Scan for the cell matching the given text and deliver its (x, y) coordinate at center. 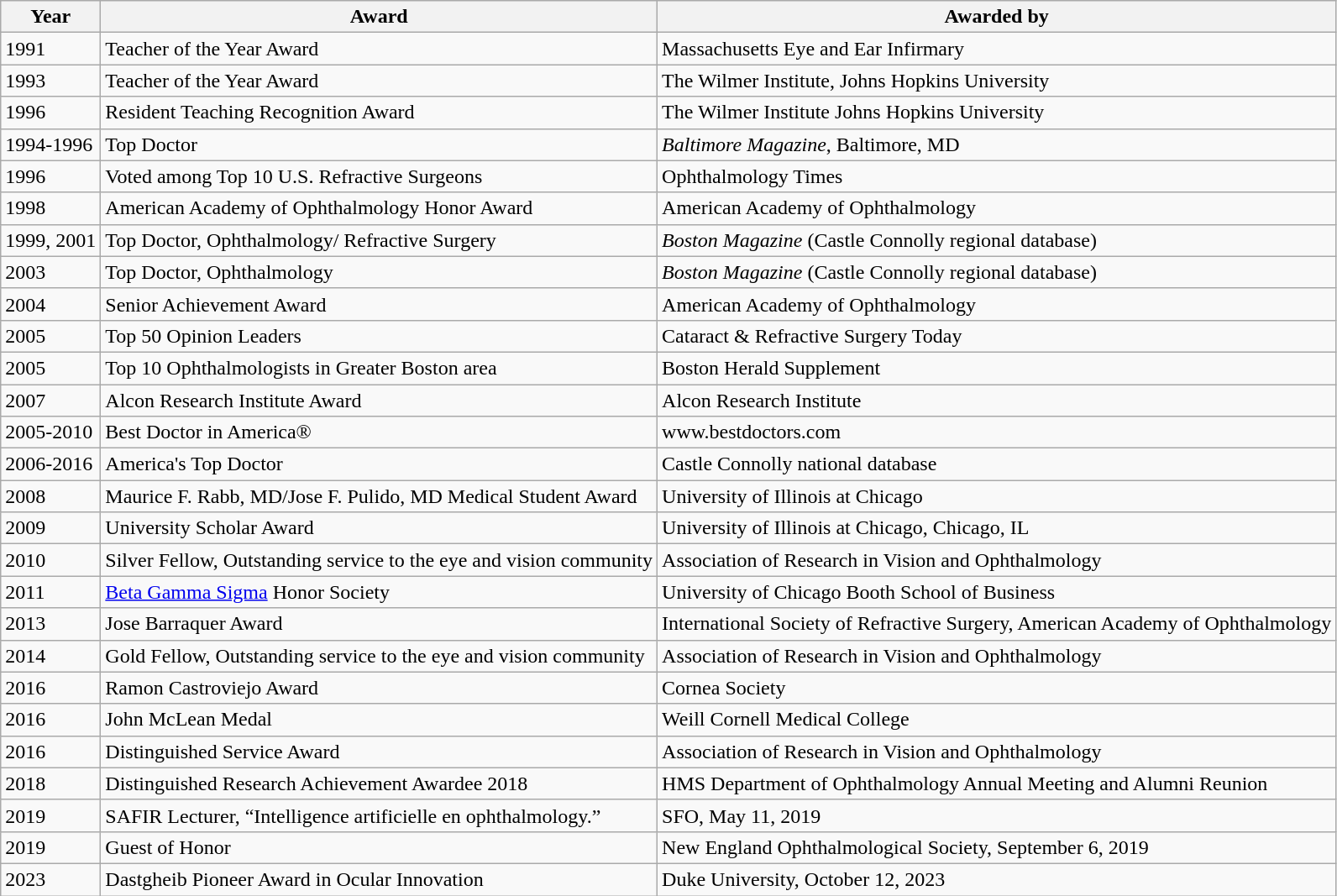
Year (50, 17)
www.bestdoctors.com (997, 432)
Top Doctor, Ophthalmology (380, 272)
Baltimore Magazine, Baltimore, MD (997, 144)
2009 (50, 528)
2013 (50, 624)
Top 10 Ophthalmologists in Greater Boston area (380, 368)
1998 (50, 208)
Award (380, 17)
Senior Achievement Award (380, 304)
The Wilmer Institute, Johns Hopkins University (997, 81)
John McLean Medal (380, 720)
2004 (50, 304)
2014 (50, 656)
Cataract & Refractive Surgery Today (997, 336)
Weill Cornell Medical College (997, 720)
2006-2016 (50, 464)
University Scholar Award (380, 528)
2018 (50, 783)
Top 50 Opinion Leaders (380, 336)
America's Top Doctor (380, 464)
Boston Herald Supplement (997, 368)
New England Ophthalmological Society, September 6, 2019 (997, 847)
Ophthalmology Times (997, 176)
University of Illinois at Chicago (997, 496)
American Academy of Ophthalmology Honor Award (380, 208)
2010 (50, 560)
Silver Fellow, Outstanding service to the eye and vision community (380, 560)
1993 (50, 81)
1999, 2001 (50, 240)
Alcon Research Institute Award (380, 401)
Beta Gamma Sigma Honor Society (380, 592)
Cornea Society (997, 688)
Distinguished Research Achievement Awardee 2018 (380, 783)
2011 (50, 592)
SAFIR Lecturer, “Intelligence artificielle en ophthalmology.” (380, 815)
Voted among Top 10 U.S. Refractive Surgeons (380, 176)
Maurice F. Rabb, MD/Jose F. Pulido, MD Medical Student Award (380, 496)
Awarded by (997, 17)
Distinguished Service Award (380, 752)
SFO, May 11, 2019 (997, 815)
2005-2010 (50, 432)
The Wilmer Institute Johns Hopkins University (997, 113)
2007 (50, 401)
Resident Teaching Recognition Award (380, 113)
Dastgheib Pioneer Award in Ocular Innovation (380, 879)
1991 (50, 49)
1994-1996 (50, 144)
Castle Connolly national database (997, 464)
International Society of Refractive Surgery, American Academy of Ophthalmology (997, 624)
Duke University, October 12, 2023 (997, 879)
2003 (50, 272)
2023 (50, 879)
Top Doctor (380, 144)
Ramon Castroviejo Award (380, 688)
2008 (50, 496)
University of Chicago Booth School of Business (997, 592)
HMS Department of Ophthalmology Annual Meeting and Alumni Reunion (997, 783)
Top Doctor, Ophthalmology/ Refractive Surgery (380, 240)
University of Illinois at Chicago, Chicago, IL (997, 528)
Best Doctor in America® (380, 432)
Massachusetts Eye and Ear Infirmary (997, 49)
Gold Fellow, Outstanding service to the eye and vision community (380, 656)
Alcon Research Institute (997, 401)
Jose Barraquer Award (380, 624)
Guest of Honor (380, 847)
